Pinpoint the cell where the given text exists, returning its (X, Y) midpoint coordinate. 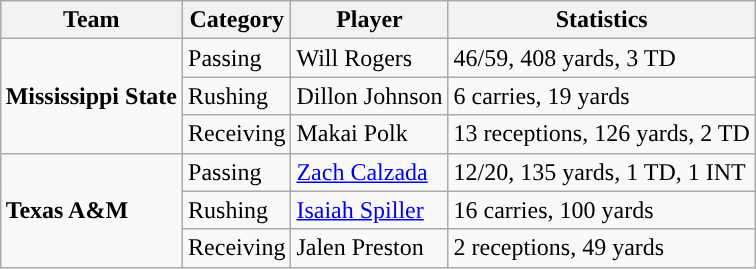
Dillon Johnson (370, 96)
Zach Calzada (370, 172)
Makai Polk (370, 134)
13 receptions, 126 yards, 2 TD (602, 134)
12/20, 135 yards, 1 TD, 1 INT (602, 172)
Texas A&M (91, 210)
Isaiah Spiller (370, 210)
46/59, 408 yards, 3 TD (602, 58)
Player (370, 20)
Jalen Preston (370, 248)
Statistics (602, 20)
16 carries, 100 yards (602, 210)
2 receptions, 49 yards (602, 248)
Mississippi State (91, 96)
Category (237, 20)
Team (91, 20)
6 carries, 19 yards (602, 96)
Will Rogers (370, 58)
